Pinpoint the cell where the given text exists, returning its (x, y) midpoint coordinate. 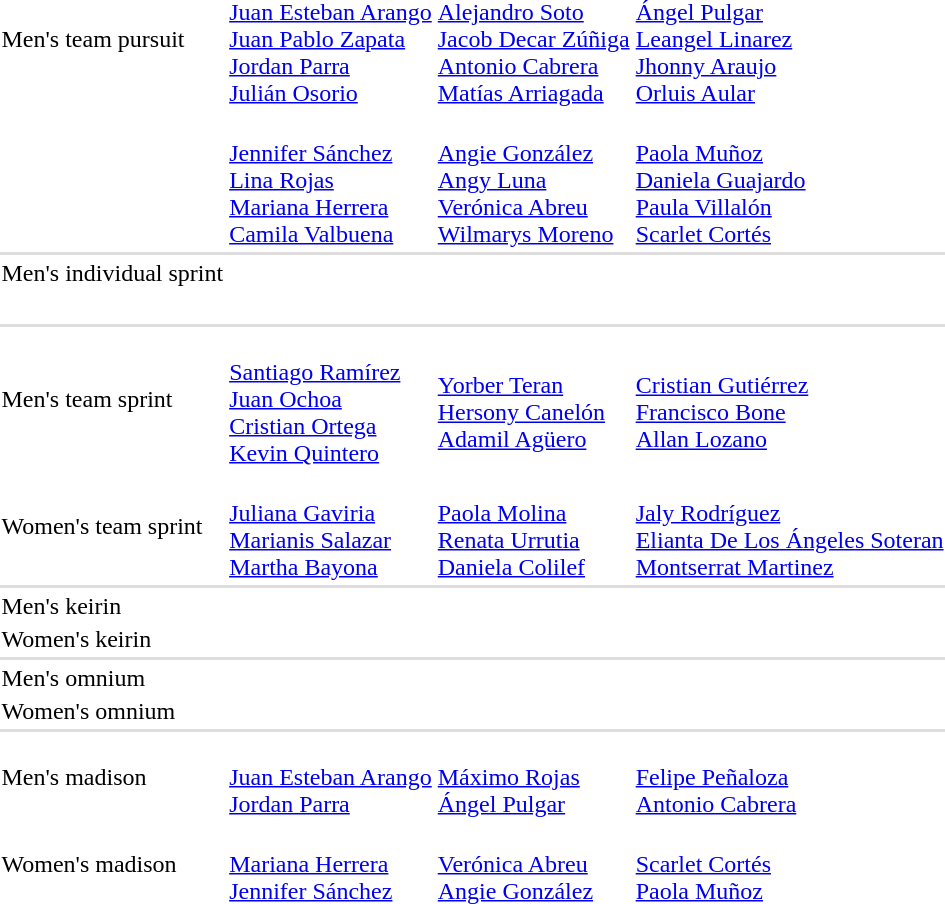
Paola MolinaRenata UrrutiaDaniela Colilef (534, 526)
Felipe PeñalozaAntonio Cabrera (790, 777)
Juan Esteban ArangoJordan Parra (331, 777)
Women's team sprint (112, 526)
Men's omnium (112, 678)
Jaly RodríguezElianta De Los Ángeles SoteranMontserrat Martinez (790, 526)
Cristian GutiérrezFrancisco BoneAllan Lozano (790, 399)
Women's omnium (112, 711)
Santiago RamírezJuan OchoaCristian OrtegaKevin Quintero (331, 399)
Juliana GaviriaMarianis SalazarMartha Bayona (331, 526)
Angie GonzálezAngy LunaVerónica AbreuWilmarys Moreno (534, 180)
Men's madison (112, 777)
Men's team sprint (112, 399)
Men's individual sprint (112, 273)
Jennifer SánchezLina RojasMariana HerreraCamila Valbuena (331, 180)
Máximo RojasÁngel Pulgar (534, 777)
Paola MuñozDaniela GuajardoPaula VillalónScarlet Cortés (790, 180)
Men's keirin (112, 606)
Women's keirin (112, 639)
Yorber TeranHersony CanelónAdamil Agüero (534, 399)
